For the text-containing cell, return its midpoint in (x, y) coordinate format. 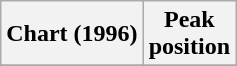
Chart (1996) (72, 34)
Peakposition (189, 34)
